Find where the given text appears and provide that cell's center as [x, y] coordinate. 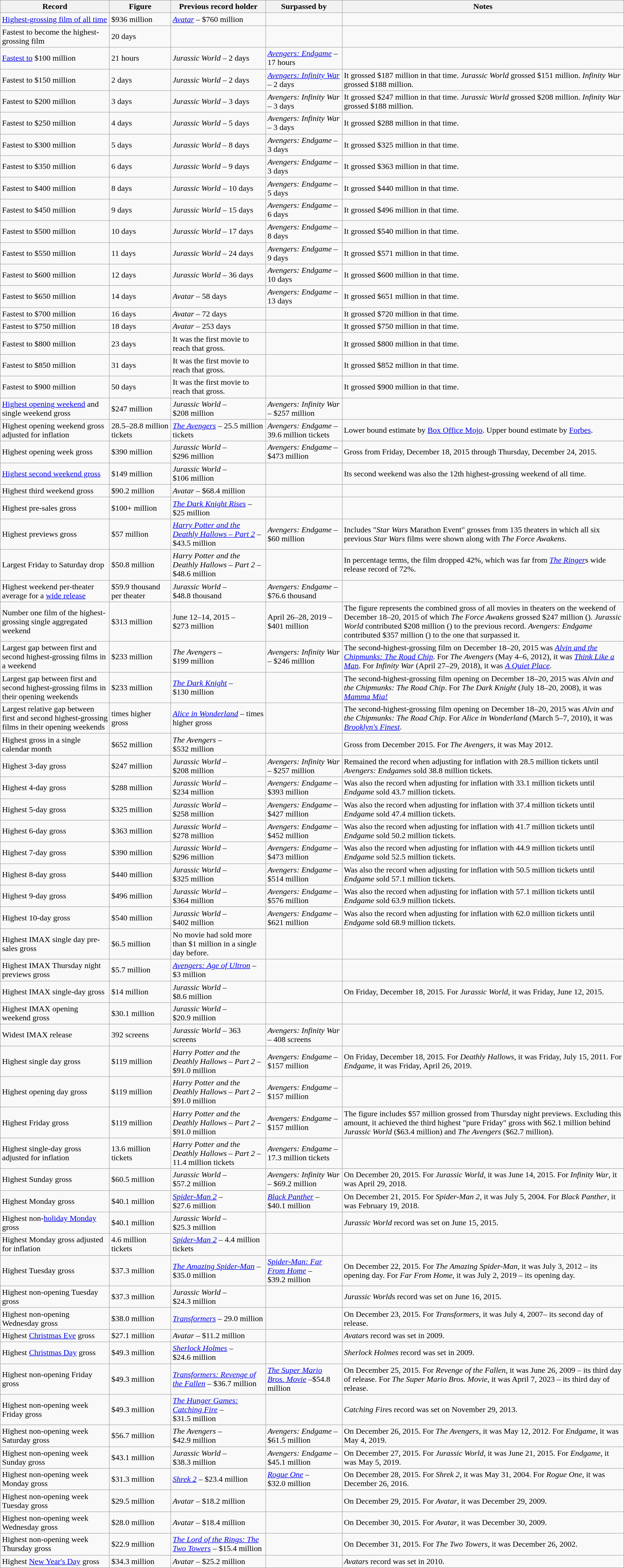
The Lord of the Rings: The Two Towers – $15.4 million [218, 1544]
The Avengers – 25.5 million tickets [218, 430]
Highest Christmas Day gross [55, 1352]
$43.1 million [140, 1458]
Fastest to $500 million [55, 231]
Highest non-opening week Thursday gross [55, 1544]
Highest non-opening Friday gross [55, 1379]
Spider-Man 2 – 4.4 million tickets [218, 1245]
Avengers: Endgame – 17 hours [304, 58]
Jurassic Worlds record was set on June 16, 2015. [483, 1297]
Avengers: Age of Ultron – $3 million [218, 970]
Avengers: Endgame – 9 days [304, 253]
It grossed $325 million in that time. [483, 145]
Highest opening weekend gross adjusted for inflation [55, 430]
Avengers: Infinity War – 2 days [304, 80]
$149 million [140, 474]
50 days [140, 387]
On December 31, 2015. For The Two Towers, it was December 26, 2002. [483, 1544]
It grossed $852 million in that time. [483, 365]
On December 20, 2015. For Jurassic World, it was June 14, 2015. For Infinity War, it was April 29, 2018. [483, 1179]
Avatars record was set in 2009. [483, 1335]
Jurassic World – 17 days [218, 231]
Jurassic World – 36 days [218, 275]
Highest 6-day gross [55, 831]
18 days [140, 326]
Rogue One – $32.0 million [304, 1479]
The Dark Knight – $130 million [218, 688]
It grossed $540 million in that time. [483, 231]
Avatar – 58 days [218, 296]
It grossed $900 million in that time. [483, 387]
Highest 3-day gross [55, 766]
Highest non-opening week Tuesday gross [55, 1501]
Highest Friday gross [55, 1123]
Highest pre-sales gross [55, 508]
Jurassic World – 363 screens [218, 1035]
Harry Potter and the Deathly Hallows – Part 2 – $48.6 million [218, 565]
Highest third weekend gross [55, 491]
Gross from December 2015. For The Avengers, it was May 2012. [483, 744]
It grossed $187 million in that time. Jurassic World grossed $151 million. Infinity War grossed $188 million. [483, 80]
Jurassic World – 5 days [218, 123]
Jurassic World – 3 days [218, 101]
Highest weekend per-theater average for a wide release [55, 591]
Fastest to $750 million [55, 326]
$30.1 million [140, 1013]
It grossed $440 million in that time. [483, 188]
April 26–28, 2019 – $401 million [304, 622]
Shrek 2 – $23.4 million [218, 1479]
Avengers: Endgame – $393 million [304, 787]
4.6 million tickets [140, 1245]
Jurassic World – $24.3 million [218, 1297]
Highest Sunday gross [55, 1179]
Avatar – $760 million [218, 19]
Lower bound estimate by Box Office Mojo. Upper bound estimate by Forbes. [483, 430]
It grossed $571 million in that time. [483, 253]
Avengers: Infinity War – $246 million [304, 657]
Avatar – $18.2 million [218, 1501]
$936 million [140, 19]
Was also the record when adjusting for inflation with 44.9 million tickets until Endgame sold 52.5 million tickets. [483, 853]
Avengers: Endgame – $576 million [304, 896]
4 days [140, 123]
Highest IMAX Thursday night previews gross [55, 970]
Avengers: Endgame – 10 days [304, 275]
On December 26, 2015. For The Avengers, it was May 12, 2012. For Endgame, it was May 4, 2019. [483, 1436]
Catching Fires record was set on November 29, 2013. [483, 1410]
Harry Potter and the Deathly Hallows – Part 2 – $43.5 million [218, 534]
5 days [140, 145]
Notes [483, 7]
Highest-grossing film of all time [55, 19]
Avatar – $18.4 million [218, 1522]
Avatars record was set in 2010. [483, 1561]
$5.7 million [140, 970]
Sherlock Holmes record was set in 2009. [483, 1352]
Highest Christmas Eve gross [55, 1335]
$100+ million [140, 508]
Highest single-day gross adjusted for inflation [55, 1153]
Highest Monday gross adjusted for inflation [55, 1245]
Avengers: Endgame – $514 million [304, 874]
$57 million [140, 534]
Highest single day gross [55, 1061]
$652 million [140, 744]
$27.1 million [140, 1335]
Fastest to $450 million [55, 210]
$29.5 million [140, 1501]
Was also the record when adjusting for inflation with 50.5 million tickets until Endgame sold 57.1 million tickets. [483, 874]
Largest Friday to Saturday drop [55, 565]
Highest non-opening week Wednesday gross [55, 1522]
Avatar – $68.4 million [218, 491]
Includes "Star Wars Marathon Event" grosses from 135 theaters in which all six previous Star Wars films were shown along with The Force Awakens. [483, 534]
16 days [140, 314]
Highest 10-day gross [55, 917]
Highest 9-day gross [55, 896]
6 days [140, 167]
Highest Monday gross [55, 1201]
Jurassic World – 15 days [218, 210]
$60.5 million [140, 1179]
Avengers: Endgame – 6 days [304, 210]
Avatar – $11.2 million [218, 1335]
Highest non-opening week Saturday gross [55, 1436]
Largest gap between first and second highest-grossing films in their opening weekends [55, 688]
Highest IMAX single day pre-sales gross [55, 944]
Its second weekend was also the 12th highest-grossing weekend of all time. [483, 474]
Was also the record when adjusting for inflation with 57.1 million tickets until Endgame sold 63.9 million tickets. [483, 896]
On December 21, 2015. For Spider-Man 2, it was July 5, 2004. For Black Panther, it was February 19, 2018. [483, 1201]
Highest 5-day gross [55, 809]
21 hours [140, 58]
3 days [140, 101]
Avengers: Endgame – 17.3 million tickets [304, 1153]
Avengers: Endgame – 13 days [304, 296]
No movie had sold more than $1 million in a single day before. [218, 944]
Jurassic World – $278 million [218, 831]
The Super Mario Bros. Movie –$54.8 million [304, 1379]
Widest IMAX release [55, 1035]
Fastest to $600 million [55, 275]
$540 million [140, 917]
Highest non-holiday Monday gross [55, 1223]
10 days [140, 231]
It grossed $247 million in that time. Jurassic World grossed $208 million. Infinity War grossed $188 million. [483, 101]
Highest New Year's Day gross [55, 1561]
392 screens [140, 1035]
Fastest to $650 million [55, 296]
It grossed $750 million in that time. [483, 326]
Largest relative gap between first and second highest-grossing films in their opening weekends [55, 718]
It grossed $600 million in that time. [483, 275]
On Friday, December 18, 2015. For Jurassic World, it was Friday, June 12, 2015. [483, 991]
Jurassic World – $48.8 thousand [218, 591]
Number one film of the highest-grossing single aggregated weekend [55, 622]
Highest non-opening week Friday gross [55, 1410]
Avengers: Endgame – $452 million [304, 831]
On December 29, 2015. For Avatar, it was December 29, 2009. [483, 1501]
Jurassic World – $258 million [218, 809]
Avengers: Endgame – 8 days [304, 231]
In percentage terms, the film dropped 42%, which was far from The Ringers wide release record of 72%. [483, 565]
Highest 7-day gross [55, 853]
Jurassic World – $325 million [218, 874]
On December 22, 2015. For The Amazing Spider-Man, it was July 3, 2012 – its opening day. For Far From Home, it was July 2, 2019 – its opening day. [483, 1271]
Avengers: Endgame – $76.6 thousand [304, 591]
Highest non-opening Wednesday gross [55, 1318]
Jurassic World – $20.9 million [218, 1013]
Surpassed by [304, 7]
Highest 4-day gross [55, 787]
Avengers: Infinity War – $69.2 million [304, 1179]
The Dark Knight Rises – $25 million [218, 508]
$313 million [140, 622]
2 days [140, 80]
Highest non-opening week Monday gross [55, 1479]
$59.9 thousand per theater [140, 591]
Jurassic World – 8 days [218, 145]
$56.7 million [140, 1436]
Highest non-opening Tuesday gross [55, 1297]
Avatar – 253 days [218, 326]
Fastest to $700 million [55, 314]
Fastest to $150 million [55, 80]
On December 30, 2015. For Avatar, it was December 30, 2009. [483, 1522]
Highest IMAX single-day gross [55, 991]
Gross from Friday, December 18, 2015 through Thursday, December 24, 2015. [483, 452]
Fastest to $100 million [55, 58]
The Avengers – $532 million [218, 744]
Jurassic World – $402 million [218, 917]
Jurassic World – $38.3 million [218, 1458]
Jurassic World – 10 days [218, 188]
Avengers: Endgame – $427 million [304, 809]
Avatar – $25.2 million [218, 1561]
8 days [140, 188]
Transformers – 29.0 million [218, 1318]
Was also the record when adjusting for inflation with 41.7 million tickets until Endgame sold 50.2 million tickets. [483, 831]
On December 28, 2015. For Shrek 2, it was May 31, 2004. For Rogue One, it was December 26, 2016. [483, 1479]
$14 million [140, 991]
Fastest to $800 million [55, 344]
On December 23, 2015. For Transformers, it was July 4, 2007– its second day of release. [483, 1318]
$440 million [140, 874]
Highest opening weekend and single weekend gross [55, 408]
The Avengers – $42.9 million [218, 1436]
Jurassic World record was set on June 15, 2015. [483, 1223]
Highest 8-day gross [55, 874]
Highest second weekend gross [55, 474]
Jurassic World – $25.3 million [218, 1223]
Fastest to $400 million [55, 188]
Avengers: Endgame – $621 million [304, 917]
28.5–28.8 million tickets [140, 430]
Jurassic World – 24 days [218, 253]
Fastest to $850 million [55, 365]
times higher gross [140, 718]
Highest IMAX opening weekend gross [55, 1013]
11 days [140, 253]
Avengers: Endgame – $45.1 million [304, 1458]
The Avengers – $199 million [218, 657]
$31.3 million [140, 1479]
Avatar – 72 days [218, 314]
Was also the record when adjusting for inflation with 33.1 million tickets until Endgame sold 43.7 million tickets. [483, 787]
On Friday, December 18, 2015. For Deathly Hallows, it was Friday, July 15, 2011. For Endgame, it was Friday, April 26, 2019. [483, 1061]
23 days [140, 344]
$50.8 million [140, 565]
Fastest to $550 million [55, 253]
31 days [140, 365]
It grossed $363 million in that time. [483, 167]
Fastest to $900 million [55, 387]
Spider-Man 2 – $27.6 million [218, 1201]
Largest gap between first and second highest-grossing films in a weekend [55, 657]
12 days [140, 275]
$34.3 million [140, 1561]
Black Panther – $40.1 million [304, 1201]
9 days [140, 210]
It grossed $651 million in that time. [483, 296]
Fastest to become the highest-grossing film [55, 37]
It grossed $496 million in that time. [483, 210]
Fastest to $200 million [55, 101]
Previous record holder [218, 7]
Figure [140, 7]
$22.9 million [140, 1544]
It grossed $288 million in that time. [483, 123]
$496 million [140, 896]
Highest gross in a single calendar month [55, 744]
Avengers: Endgame – 5 days [304, 188]
Record [55, 7]
Sherlock Holmes – $24.6 million [218, 1352]
$325 million [140, 809]
$288 million [140, 787]
Spider-Man: Far From Home – $39.2 million [304, 1271]
$6.5 million [140, 944]
Transformers: Revenge of the Fallen – $36.7 million [218, 1379]
Avengers: Infinity War – 408 screens [304, 1035]
$28.0 million [140, 1522]
Highest opening day gross [55, 1092]
Alice in Wonderland – times higher gross [218, 718]
Highest non-opening week Sunday gross [55, 1458]
Remained the record when adjusting for inflation with 28.5 million tickets until Avengers: Endgames sold 38.8 million tickets. [483, 766]
Avengers: Endgame – 39.6 million tickets [304, 430]
Fastest to $250 million [55, 123]
13.6 million tickets [140, 1153]
14 days [140, 296]
It grossed $800 million in that time. [483, 344]
Harry Potter and the Deathly Hallows – Part 2 – 11.4 million tickets [218, 1153]
Highest opening week gross [55, 452]
Jurassic World – $57.2 million [218, 1179]
Highest Tuesday gross [55, 1271]
Fastest to $300 million [55, 145]
Jurassic World – $106 million [218, 474]
Jurassic World – $8.6 million [218, 991]
On December 27, 2015. For Jurassic World, it was June 21, 2015. For Endgame, it was May 5, 2019. [483, 1458]
Avengers: Endgame – $60 million [304, 534]
20 days [140, 37]
$90.2 million [140, 491]
Fastest to $350 million [55, 167]
June 12–14, 2015 – $273 million [218, 622]
$363 million [140, 831]
Was also the record when adjusting for inflation with 62.0 million tickets until Endgame sold 68.9 million tickets. [483, 917]
The Hunger Games: Catching Fire – $31.5 million [218, 1410]
Jurassic World – $234 million [218, 787]
The Amazing Spider-Man – $35.0 million [218, 1271]
It grossed $720 million in that time. [483, 314]
Avengers: Endgame – $61.5 million [304, 1436]
Was also the record when adjusting for inflation with 37.4 million tickets until Endgame sold 47.4 million tickets. [483, 809]
Jurassic World – $364 million [218, 896]
$38.0 million [140, 1318]
Jurassic World – 9 days [218, 167]
Highest previews gross [55, 534]
